Determine the [X, Y] coordinate at the center of the cell enclosing the given text.  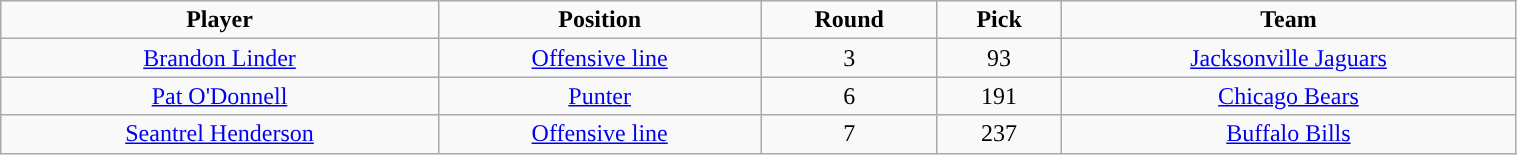
Seantrel Henderson [220, 134]
93 [999, 58]
3 [849, 58]
191 [999, 96]
6 [849, 96]
Team [1288, 20]
Player [220, 20]
Punter [600, 96]
7 [849, 134]
Jacksonville Jaguars [1288, 58]
Brandon Linder [220, 58]
Buffalo Bills [1288, 134]
Pat O'Donnell [220, 96]
Position [600, 20]
Chicago Bears [1288, 96]
237 [999, 134]
Round [849, 20]
Pick [999, 20]
